Search for the cell housing the specified text and yield its [X, Y] center coordinate. 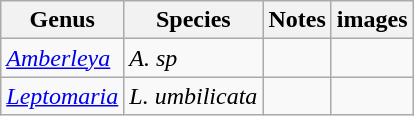
Genus [62, 20]
Notes [297, 20]
images [372, 20]
L. umbilicata [194, 96]
A. sp [194, 58]
Leptomaria [62, 96]
Amberleya [62, 58]
Species [194, 20]
